Pinpoint the cell where the given text exists, returning its [x, y] midpoint coordinate. 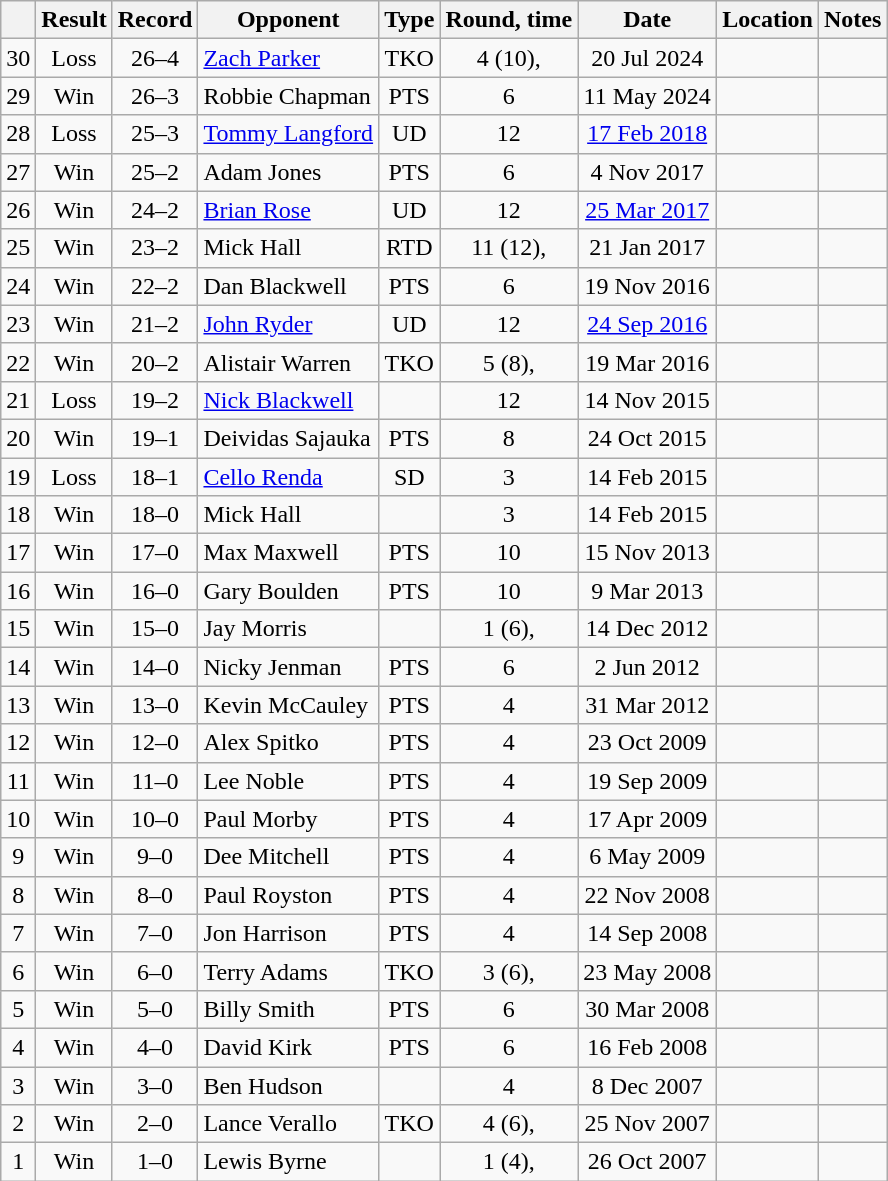
Paul Royston [288, 895]
20–2 [155, 362]
11 (12), [509, 248]
19 [18, 477]
Round, time [509, 20]
5 (8), [509, 362]
14 Sep 2008 [648, 933]
6–0 [155, 971]
19 Sep 2009 [648, 781]
13–0 [155, 705]
16–0 [155, 591]
Nick Blackwell [288, 400]
Type [410, 20]
Dan Blackwell [288, 286]
Ben Hudson [288, 1085]
16 Feb 2008 [648, 1047]
Result [74, 20]
Paul Morby [288, 819]
23–2 [155, 248]
5–0 [155, 1009]
15–0 [155, 629]
18–1 [155, 477]
Max Maxwell [288, 553]
Lance Verallo [288, 1124]
6 May 2009 [648, 857]
Tommy Langford [288, 134]
11 [18, 781]
Nicky Jenman [288, 667]
13 [18, 705]
12–0 [155, 743]
1–0 [155, 1162]
30 [18, 58]
26–4 [155, 58]
Brian Rose [288, 210]
Lewis Byrne [288, 1162]
11–0 [155, 781]
23 May 2008 [648, 971]
17 Apr 2009 [648, 819]
David Kirk [288, 1047]
22–2 [155, 286]
18 [18, 515]
5 [18, 1009]
Billy Smith [288, 1009]
8–0 [155, 895]
17–0 [155, 553]
23 [18, 324]
Jay Morris [288, 629]
26 [18, 210]
7–0 [155, 933]
18–0 [155, 515]
1 (6), [509, 629]
21–2 [155, 324]
Zach Parker [288, 58]
2 [18, 1124]
Robbie Chapman [288, 96]
25 Nov 2007 [648, 1124]
20 [18, 438]
Opponent [288, 20]
24–2 [155, 210]
24 [18, 286]
RTD [410, 248]
25 Mar 2017 [648, 210]
25 [18, 248]
24 Sep 2016 [648, 324]
30 Mar 2008 [648, 1009]
21 [18, 400]
Record [155, 20]
22 Nov 2008 [648, 895]
9 Mar 2013 [648, 591]
19–2 [155, 400]
27 [18, 172]
4–0 [155, 1047]
7 [18, 933]
2–0 [155, 1124]
29 [18, 96]
14 Nov 2015 [648, 400]
4 Nov 2017 [648, 172]
28 [18, 134]
24 Oct 2015 [648, 438]
2 Jun 2012 [648, 667]
Jon Harrison [288, 933]
15 [18, 629]
4 (6), [509, 1124]
Date [648, 20]
Location [768, 20]
John Ryder [288, 324]
26–3 [155, 96]
3–0 [155, 1085]
9–0 [155, 857]
21 Jan 2017 [648, 248]
15 Nov 2013 [648, 553]
1 (4), [509, 1162]
Deividas Sajauka [288, 438]
17 [18, 553]
9 [18, 857]
11 May 2024 [648, 96]
1 [18, 1162]
26 Oct 2007 [648, 1162]
25–3 [155, 134]
17 Feb 2018 [648, 134]
25–2 [155, 172]
16 [18, 591]
22 [18, 362]
Notes [852, 20]
3 (6), [509, 971]
Alistair Warren [288, 362]
19 Mar 2016 [648, 362]
SD [410, 477]
8 Dec 2007 [648, 1085]
23 Oct 2009 [648, 743]
Cello Renda [288, 477]
20 Jul 2024 [648, 58]
14–0 [155, 667]
14 [18, 667]
Gary Boulden [288, 591]
19 Nov 2016 [648, 286]
31 Mar 2012 [648, 705]
Terry Adams [288, 971]
Kevin McCauley [288, 705]
14 Dec 2012 [648, 629]
4 (10), [509, 58]
19–1 [155, 438]
Lee Noble [288, 781]
Dee Mitchell [288, 857]
10–0 [155, 819]
Alex Spitko [288, 743]
Adam Jones [288, 172]
